Pinpoint the cell where the given text exists, returning its [X, Y] midpoint coordinate. 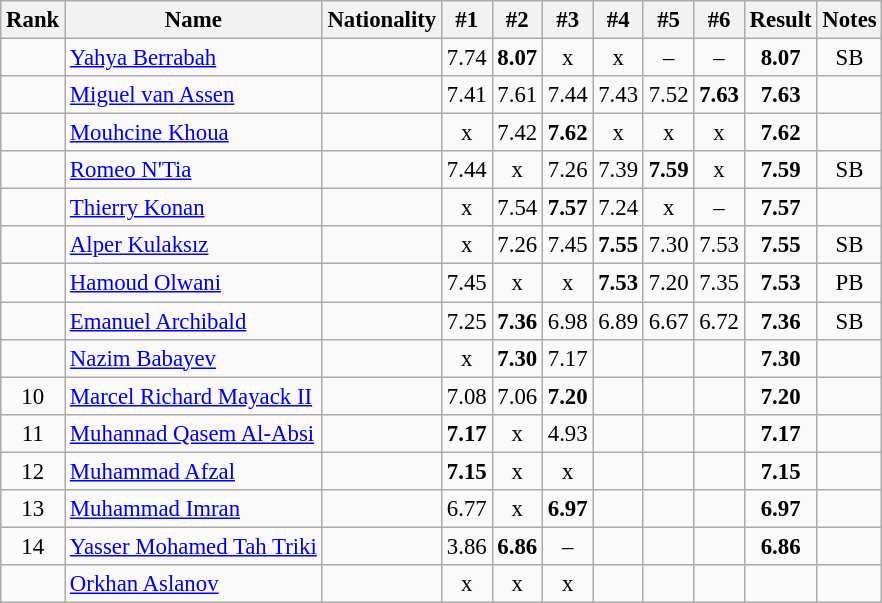
Orkhan Aslanov [194, 584]
PB [850, 283]
3.86 [467, 546]
Mouhcine Khoua [194, 133]
Result [780, 20]
Emanuel Archibald [194, 321]
Muhannad Qasem Al-Absi [194, 433]
Yasser Mohamed Tah Triki [194, 546]
Yahya Berrabah [194, 58]
6.98 [567, 321]
14 [33, 546]
Name [194, 20]
Marcel Richard Mayack II [194, 396]
Rank [33, 20]
7.39 [618, 170]
10 [33, 396]
12 [33, 471]
7.06 [517, 396]
#4 [618, 20]
7.41 [467, 95]
7.42 [517, 133]
#5 [668, 20]
7.08 [467, 396]
Muhammad Imran [194, 509]
7.61 [517, 95]
#2 [517, 20]
Notes [850, 20]
6.89 [618, 321]
7.43 [618, 95]
7.54 [517, 208]
7.74 [467, 58]
Hamoud Olwani [194, 283]
6.72 [719, 321]
Miguel van Assen [194, 95]
Nationality [382, 20]
#1 [467, 20]
7.35 [719, 283]
7.25 [467, 321]
Muhammad Afzal [194, 471]
11 [33, 433]
6.67 [668, 321]
Thierry Konan [194, 208]
Romeo N'Tia [194, 170]
6.77 [467, 509]
4.93 [567, 433]
Nazim Babayev [194, 358]
#6 [719, 20]
#3 [567, 20]
13 [33, 509]
Alper Kulaksız [194, 245]
7.52 [668, 95]
7.24 [618, 208]
